For the text-containing cell, return its midpoint in (X, Y) coordinate format. 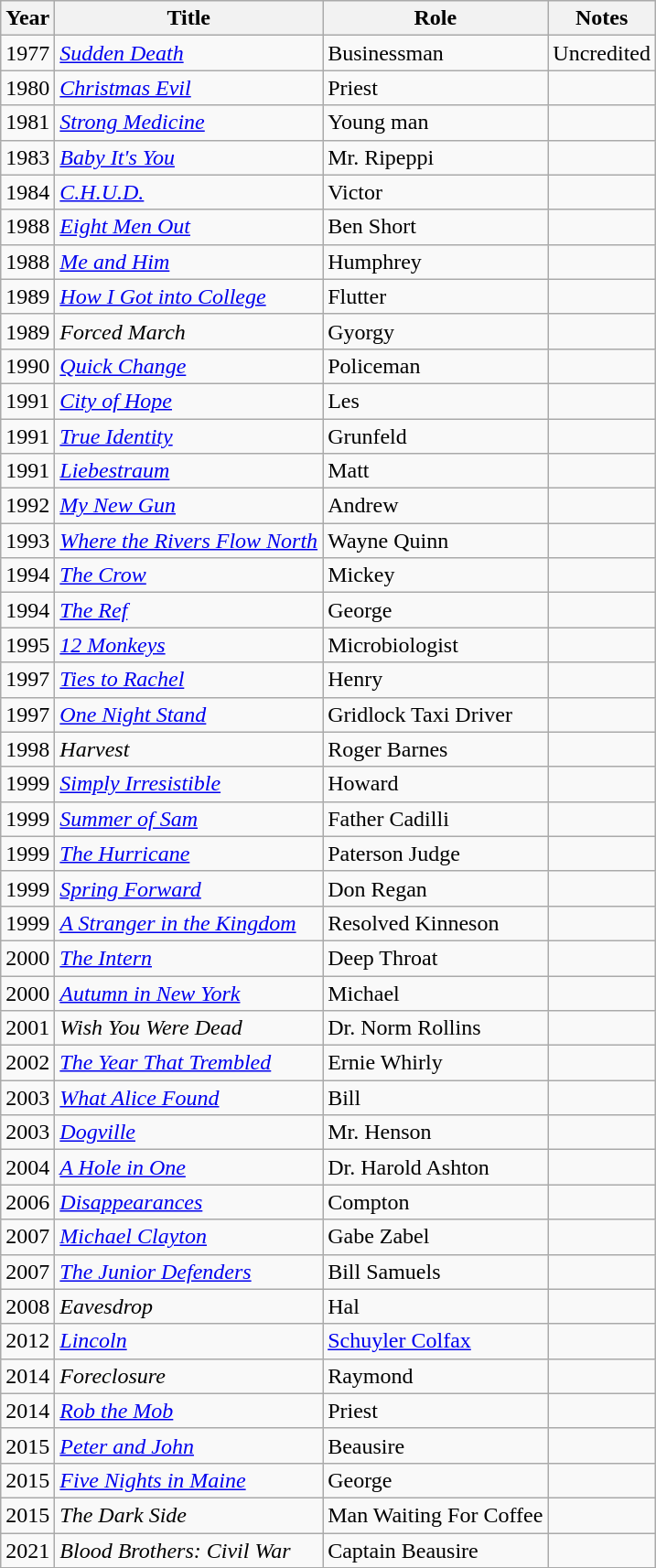
Mickey (436, 575)
Eavesdrop (188, 1306)
C.H.U.D. (188, 192)
Role (436, 18)
City of Hope (188, 401)
Gyorgy (436, 331)
Gabe Zabel (436, 1237)
Spring Forward (188, 888)
One Night Stand (188, 714)
Beausire (436, 1445)
Harvest (188, 749)
Ties to Rachel (188, 680)
Strong Medicine (188, 123)
My New Gun (188, 506)
Paterson Judge (436, 854)
The Year That Trembled (188, 1063)
The Hurricane (188, 854)
Christmas Evil (188, 88)
2006 (27, 1202)
Notes (602, 18)
Henry (436, 680)
12 Monkeys (188, 645)
Lincoln (188, 1341)
Howard (436, 784)
Bill (436, 1098)
1977 (27, 53)
2004 (27, 1167)
Compton (436, 1202)
Humphrey (436, 262)
Mr. Henson (436, 1133)
Deep Throat (436, 958)
2001 (27, 1028)
Mr. Ripeppi (436, 157)
1984 (27, 192)
Me and Him (188, 262)
The Junior Defenders (188, 1272)
Michael (436, 993)
Hal (436, 1306)
Don Regan (436, 888)
1992 (27, 506)
Sudden Death (188, 53)
Flutter (436, 296)
Simply Irresistible (188, 784)
Rob the Mob (188, 1411)
Summer of Sam (188, 819)
Liebestraum (188, 471)
Ernie Whirly (436, 1063)
Roger Barnes (436, 749)
Young man (436, 123)
A Stranger in the Kingdom (188, 923)
Father Cadilli (436, 819)
How I Got into College (188, 296)
Gridlock Taxi Driver (436, 714)
Resolved Kinneson (436, 923)
Peter and John (188, 1445)
Grunfeld (436, 436)
Les (436, 401)
Microbiologist (436, 645)
2021 (27, 1551)
Victor (436, 192)
Where the Rivers Flow North (188, 541)
Quick Change (188, 366)
Bill Samuels (436, 1272)
Forced March (188, 331)
2012 (27, 1341)
1981 (27, 123)
Blood Brothers: Civil War (188, 1551)
True Identity (188, 436)
Eight Men Out (188, 227)
What Alice Found (188, 1098)
Foreclosure (188, 1376)
Businessman (436, 53)
Ben Short (436, 227)
Autumn in New York (188, 993)
Captain Beausire (436, 1551)
Policeman (436, 366)
Baby It's You (188, 157)
Dr. Norm Rollins (436, 1028)
The Ref (188, 610)
The Crow (188, 575)
Man Waiting For Coffee (436, 1515)
Michael Clayton (188, 1237)
1993 (27, 541)
The Intern (188, 958)
Raymond (436, 1376)
1983 (27, 157)
1995 (27, 645)
Dogville (188, 1133)
1998 (27, 749)
2002 (27, 1063)
Uncredited (602, 53)
Andrew (436, 506)
Disappearances (188, 1202)
Title (188, 18)
Dr. Harold Ashton (436, 1167)
1990 (27, 366)
Year (27, 18)
Wayne Quinn (436, 541)
Wish You Were Dead (188, 1028)
Five Nights in Maine (188, 1480)
A Hole in One (188, 1167)
Matt (436, 471)
1980 (27, 88)
The Dark Side (188, 1515)
2008 (27, 1306)
Schuyler Colfax (436, 1341)
